For the text-containing cell, return its midpoint in [x, y] coordinate format. 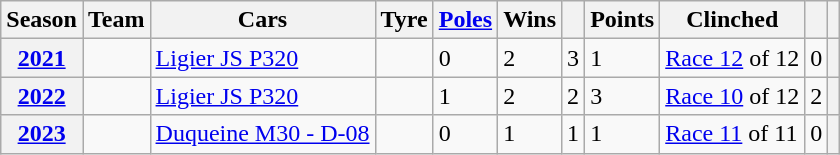
Wins [530, 20]
Race 12 of 12 [732, 58]
Race 11 of 11 [732, 134]
Cars [262, 20]
Team [116, 20]
Season [42, 20]
Clinched [732, 20]
2021 [42, 58]
Tyre [404, 20]
2022 [42, 96]
Points [622, 20]
2023 [42, 134]
Race 10 of 12 [732, 96]
Poles [465, 20]
Duqueine M30 - D-08 [262, 134]
